Search for the cell housing the specified text and yield its (X, Y) center coordinate. 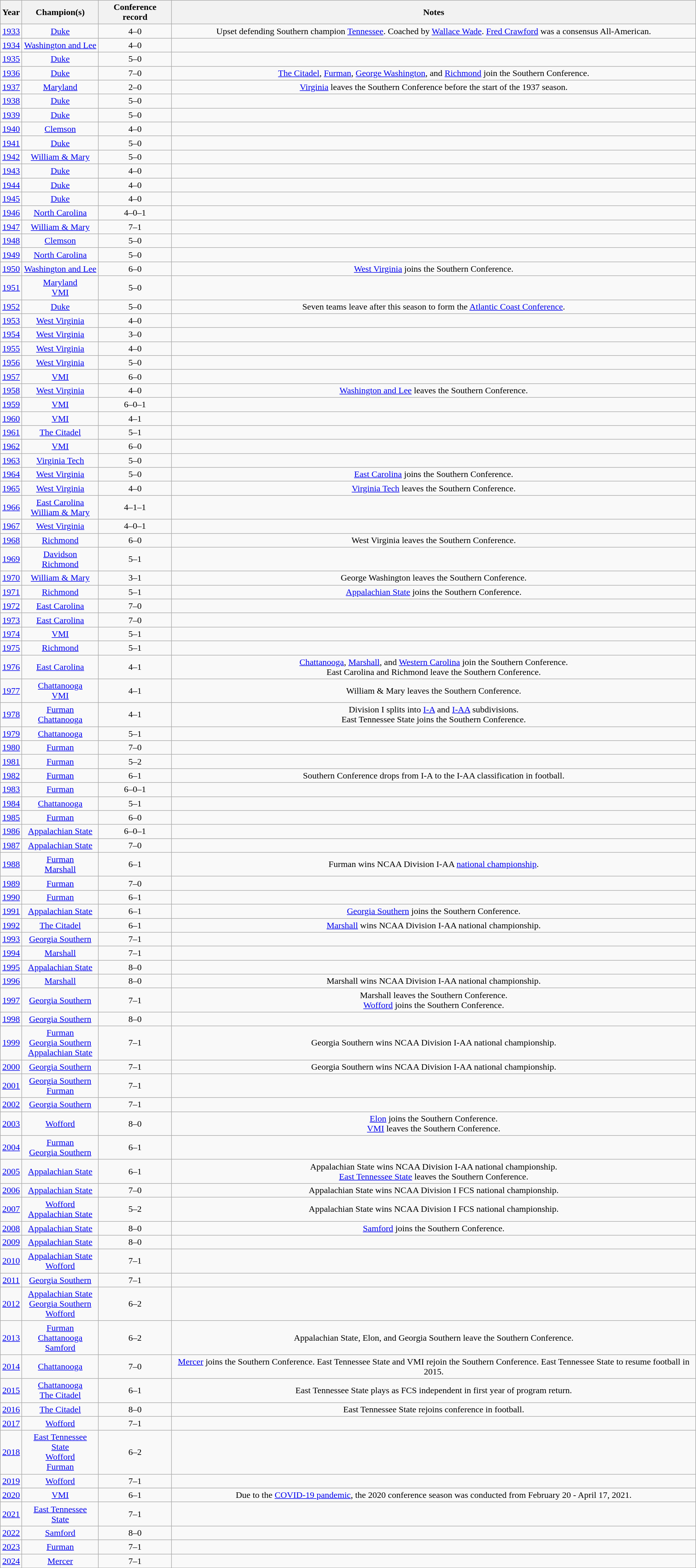
Georgia Southern joins the Southern Conference. (434, 911)
2001 (11, 1085)
Maryland (60, 87)
4–1–1 (135, 507)
1938 (11, 101)
2016 (11, 1409)
1935 (11, 59)
1985 (11, 817)
WoffordAppalachian State (60, 1209)
1957 (11, 376)
Mercer joins the Southern Conference. East Tennessee State and VMI rejoin the Southern Conference. East Tennessee State to resume football in 2015. (434, 1367)
2009 (11, 1242)
George Washington leaves the Southern Conference. (434, 578)
2004 (11, 1147)
1949 (11, 255)
MarylandVMI (60, 288)
Division I splits into I-A and I-AA subdivisions. East Tennessee State joins the Southern Conference. (434, 715)
Samford (60, 1533)
ChattanoogaThe Citadel (60, 1390)
Southern Conference drops from I-A to the I-AA classification in football. (434, 776)
Elon joins the Southern Conference.VMI leaves the Southern Conference. (434, 1124)
1997 (11, 1000)
Marshall leaves the Southern Conference.Wofford joins the Southern Conference. (434, 1000)
2023 (11, 1547)
1941 (11, 143)
1953 (11, 321)
2014 (11, 1367)
East Tennessee StateWoffordFurman (60, 1452)
1993 (11, 939)
2010 (11, 1261)
1963 (11, 460)
2022 (11, 1533)
1952 (11, 307)
1976 (11, 667)
1933 (11, 31)
2011 (11, 1280)
2003 (11, 1124)
1947 (11, 227)
2002 (11, 1105)
Appalachian State wins NCAA Division I-AA national championship.East Tennessee State leaves the Southern Conference. (434, 1171)
1983 (11, 790)
1982 (11, 776)
East Tennessee State rejoins conference in football. (434, 1409)
Washington and Lee leaves the Southern Conference. (434, 390)
1972 (11, 606)
2024 (11, 1561)
1975 (11, 648)
1973 (11, 620)
1970 (11, 578)
Georgia SouthernFurman (60, 1085)
West Virginia joins the Southern Conference. (434, 269)
2019 (11, 1481)
2007 (11, 1209)
Appalachian StateGeorgia SouthernWofford (60, 1304)
3–0 (135, 335)
William & Mary leaves the Southern Conference. (434, 691)
Virginia Tech leaves the Southern Conference. (434, 488)
1980 (11, 748)
2018 (11, 1452)
1971 (11, 592)
Mercer (60, 1561)
1968 (11, 540)
1987 (11, 845)
1995 (11, 967)
1996 (11, 981)
1936 (11, 73)
2012 (11, 1304)
Upset defending Southern champion Tennessee. Coached by Wallace Wade. Fred Crawford was a consensus All-American. (434, 31)
East Tennessee State plays as FCS independent in first year of program return. (434, 1390)
Samford joins the Southern Conference. (434, 1228)
1954 (11, 335)
2015 (11, 1390)
Virginia leaves the Southern Conference before the start of the 1937 season. (434, 87)
1946 (11, 213)
1956 (11, 362)
Year (11, 12)
1999 (11, 1043)
FurmanChattanoogaSamford (60, 1338)
1959 (11, 404)
2020 (11, 1495)
2000 (11, 1067)
1969 (11, 559)
1934 (11, 45)
DavidsonRichmond (60, 559)
Furman wins NCAA Division I-AA national championship. (434, 864)
Due to the COVID-19 pandemic, the 2020 conference season was conducted from February 20 - April 17, 2021. (434, 1495)
1991 (11, 911)
1944 (11, 185)
Appalachian State joins the Southern Conference. (434, 592)
Virginia Tech (60, 460)
ChattanoogaVMI (60, 691)
3–1 (135, 578)
East Tennessee State (60, 1514)
1964 (11, 474)
1992 (11, 925)
1939 (11, 115)
1966 (11, 507)
1960 (11, 418)
2021 (11, 1514)
1950 (11, 269)
2005 (11, 1171)
1981 (11, 762)
2–0 (135, 87)
Appalachian StateWofford (60, 1261)
FurmanGeorgia SouthernAppalachian State (60, 1043)
1937 (11, 87)
1989 (11, 883)
1977 (11, 691)
1962 (11, 447)
1942 (11, 157)
Seven teams leave after this season to form the Atlantic Coast Conference. (434, 307)
2006 (11, 1190)
1958 (11, 390)
1994 (11, 953)
1940 (11, 129)
FurmanMarshall (60, 864)
2013 (11, 1338)
1984 (11, 803)
1988 (11, 864)
1967 (11, 526)
Notes (434, 12)
1974 (11, 634)
2017 (11, 1423)
FurmanGeorgia Southern (60, 1147)
1951 (11, 288)
The Citadel, Furman, George Washington, and Richmond join the Southern Conference. (434, 73)
Chattanooga, Marshall, and Western Carolina join the Southern Conference.East Carolina and Richmond leave the Southern Conference. (434, 667)
FurmanChattanooga (60, 715)
1986 (11, 831)
1948 (11, 241)
1955 (11, 348)
1979 (11, 734)
1965 (11, 488)
1998 (11, 1019)
Appalachian State, Elon, and Georgia Southern leave the Southern Conference. (434, 1338)
West Virginia leaves the Southern Conference. (434, 540)
Conference record (135, 12)
1978 (11, 715)
East Carolina joins the Southern Conference. (434, 474)
Champion(s) (60, 12)
1943 (11, 171)
1990 (11, 897)
1945 (11, 199)
1961 (11, 433)
East CarolinaWilliam & Mary (60, 507)
2008 (11, 1228)
